Output the (x, y) coordinate of the center of the cell containing the given text.  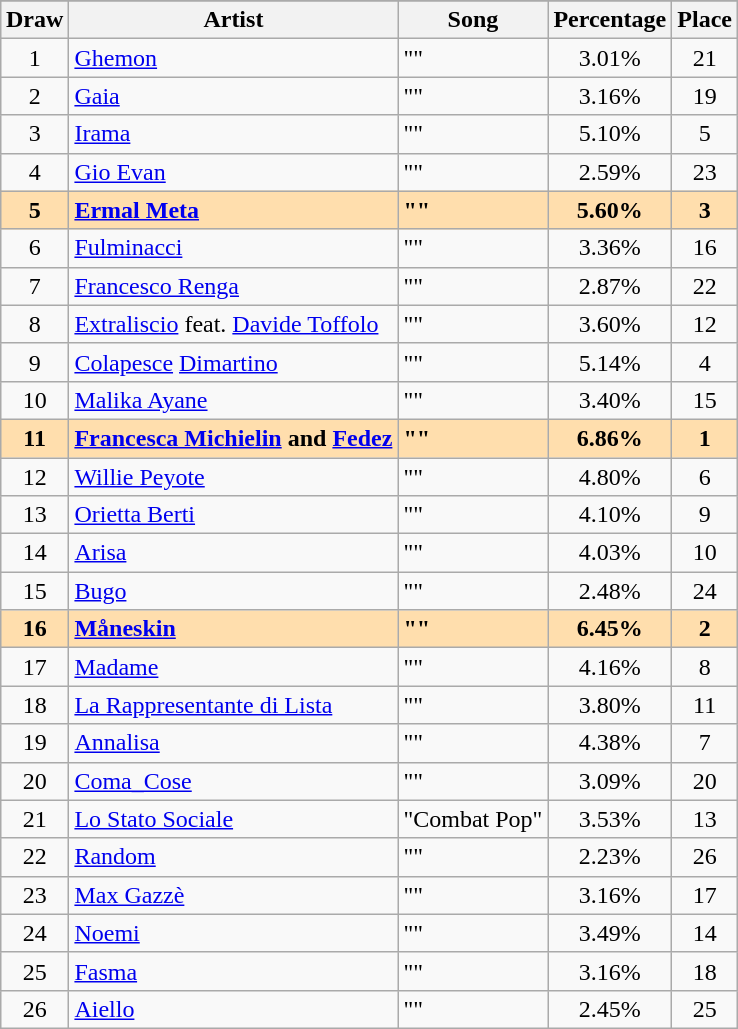
6.86% (610, 438)
2.59% (610, 172)
6.45% (610, 629)
3.80% (610, 705)
Max Gazzè (234, 895)
Madame (234, 667)
Coma_Cose (234, 781)
Noemi (234, 933)
5.60% (610, 210)
5.14% (610, 362)
3.01% (610, 58)
3.36% (610, 248)
5.10% (610, 134)
Malika Ayane (234, 400)
2.45% (610, 1009)
4.80% (610, 477)
Willie Peyote (234, 477)
2.23% (610, 857)
3.60% (610, 324)
3.49% (610, 933)
Lo Stato Sociale (234, 819)
4.38% (610, 743)
Artist (234, 20)
Gaia (234, 96)
Francesca Michielin and Fedez (234, 438)
Orietta Berti (234, 515)
Percentage (610, 20)
Ermal Meta (234, 210)
4.10% (610, 515)
Måneskin (234, 629)
Ghemon (234, 58)
Draw (34, 20)
Aiello (234, 1009)
Gio Evan (234, 172)
Place (705, 20)
Francesco Renga (234, 286)
3.40% (610, 400)
Song (473, 20)
Irama (234, 134)
Annalisa (234, 743)
Bugo (234, 591)
4.03% (610, 553)
2.87% (610, 286)
Extraliscio feat. Davide Toffolo (234, 324)
4.16% (610, 667)
3.09% (610, 781)
3.53% (610, 819)
Fasma (234, 971)
La Rappresentante di Lista (234, 705)
Arisa (234, 553)
Colapesce Dimartino (234, 362)
"Combat Pop" (473, 819)
Fulminacci (234, 248)
2.48% (610, 591)
Random (234, 857)
